Return the [x, y] coordinate for the center point of the cell that contains the specified text.  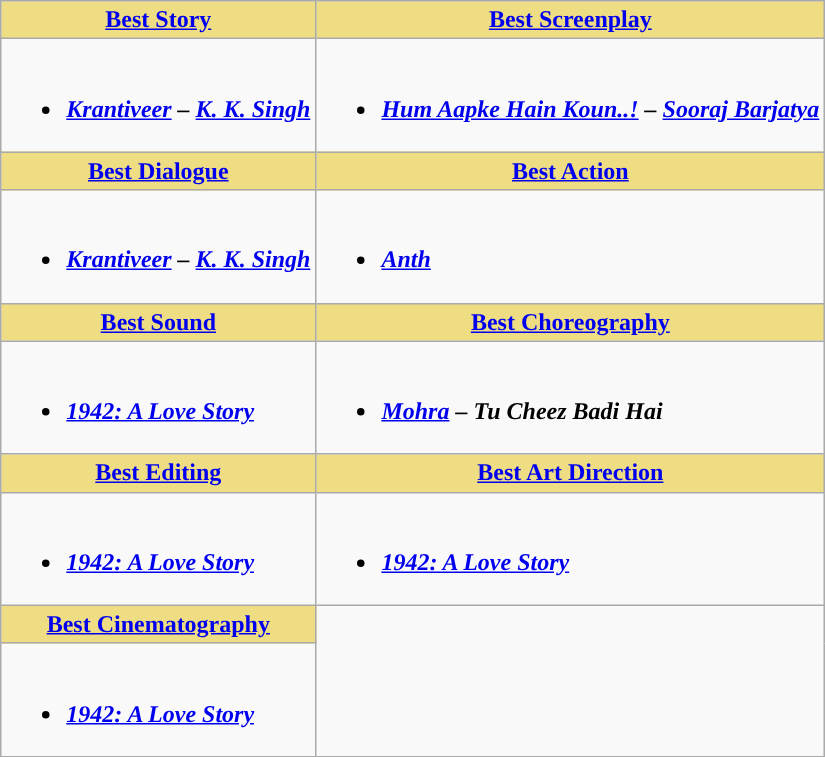
Best Editing [158, 473]
Best Action [570, 171]
Best Art Direction [570, 473]
Mohra – Tu Cheez Badi Hai [570, 398]
Anth [570, 246]
Best Story [158, 20]
Best Screenplay [570, 20]
Best Dialogue [158, 171]
Hum Aapke Hain Koun..! – Sooraj Barjatya [570, 96]
Best Sound [158, 322]
Best Choreography [570, 322]
Best Cinematography [158, 624]
